Output the (X, Y) coordinate of the center of the cell containing the given text.  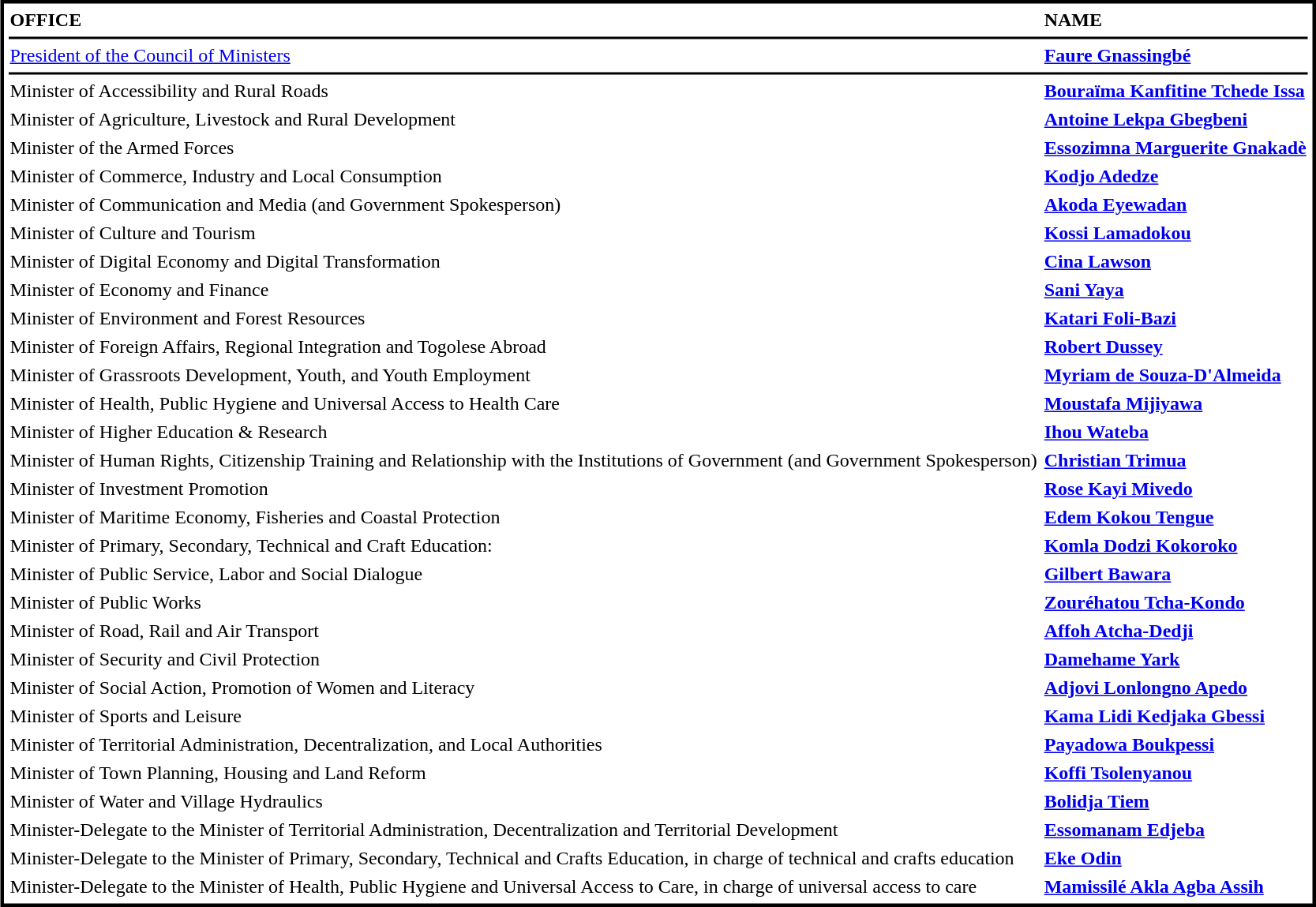
Minister of Human Rights, Citizenship Training and Relationship with the Institutions of Government (and Government Spokesperson) (523, 460)
Christian Trimua (1175, 460)
Minister of Social Action, Promotion of Women and Literacy (523, 688)
OFFICE (523, 20)
Minister of Water and Village Hydraulics (523, 801)
Minister of Commerce, Industry and Local Consumption (523, 176)
Essomanam Edjeba (1175, 830)
Minister of Public Service, Labor and Social Dialogue (523, 574)
Minister-Delegate to the Minister of Primary, Secondary, Technical and Crafts Education, in charge of technical and crafts education (523, 858)
Moustafa Mijiyawa (1175, 403)
Minister of Economy and Finance (523, 290)
Minister of Investment Promotion (523, 489)
Minister of Culture and Tourism (523, 233)
Kodjo Adedze (1175, 176)
Myriam de Souza-D'Almeida (1175, 375)
Sani Yaya (1175, 290)
Bolidja Tiem (1175, 801)
Antoine Lekpa Gbegbeni (1175, 119)
Katari Foli-Bazi (1175, 318)
President of the Council of Ministers (523, 56)
Kama Lidi Kedjaka Gbessi (1175, 716)
Damehame Yark (1175, 659)
Minister of Higher Education & Research (523, 432)
Robert Dussey (1175, 347)
Minister of Territorial Administration, Decentralization, and Local Authorities (523, 744)
Minister of Primary, Secondary, Technical and Craft Education: (523, 545)
Minister-Delegate to the Minister of Health, Public Hygiene and Universal Access to Care, in charge of universal access to care (523, 886)
Ihou Wateba (1175, 432)
Essozimna Marguerite Gnakadè (1175, 148)
Minister of Road, Rail and Air Transport (523, 631)
Faure Gnassingbé (1175, 56)
Minister of Sports and Leisure (523, 716)
NAME (1175, 20)
Minister of Accessibility and Rural Roads (523, 91)
Minister of Maritime Economy, Fisheries and Coastal Protection (523, 517)
Minister of Environment and Forest Resources (523, 318)
Minister of Agriculture, Livestock and Rural Development (523, 119)
Bouraïma Kanfitine Tchede Issa (1175, 91)
Minister of Foreign Affairs, Regional Integration and Togolese Abroad (523, 347)
Minister-Delegate to the Minister of Territorial Administration, Decentralization and Territorial Development (523, 830)
Akoda Eyewadan (1175, 204)
Minister of Town Planning, Housing and Land Reform (523, 773)
Cina Lawson (1175, 261)
Minister of Digital Economy and Digital Transformation (523, 261)
Eke Odin (1175, 858)
Minister of Security and Civil Protection (523, 659)
Kossi Lamadokou (1175, 233)
Adjovi Lonlongno Apedo (1175, 688)
Mamissilé Akla Agba Assih (1175, 886)
Gilbert Bawara (1175, 574)
Minister of the Armed Forces (523, 148)
Koffi Tsolenyanou (1175, 773)
Minister of Public Works (523, 602)
Rose Kayi Mivedo (1175, 489)
Minister of Grassroots Development, Youth, and Youth Employment (523, 375)
Minister of Communication and Media (and Government Spokesperson) (523, 204)
Affoh Atcha-Dedji (1175, 631)
Zouréhatou Tcha-Kondo (1175, 602)
Payadowa Boukpessi (1175, 744)
Minister of Health, Public Hygiene and Universal Access to Health Care (523, 403)
Edem Kokou Tengue (1175, 517)
Komla Dodzi Kokoroko (1175, 545)
